Output the [x, y] coordinate of the center of the cell containing the given text.  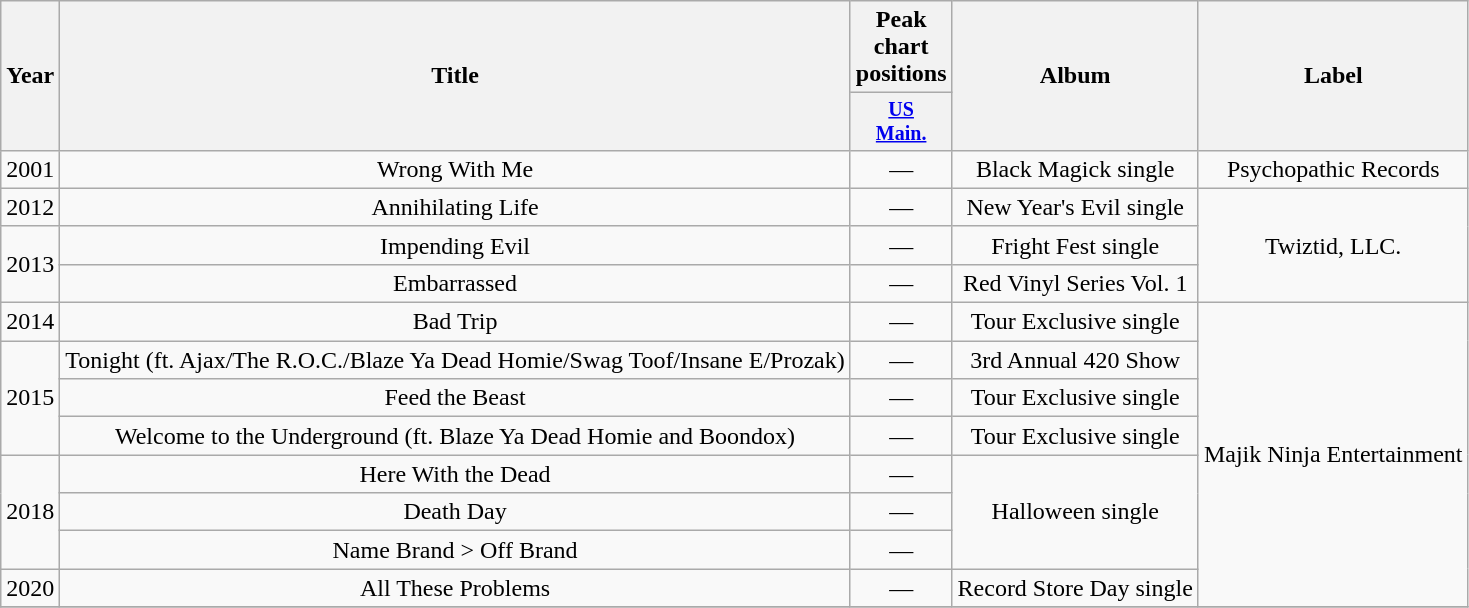
New Year's Evil single [1075, 207]
2014 [30, 322]
Twiztid, LLC. [1333, 245]
Embarrassed [455, 283]
USMain. [901, 122]
Peak chart positions [901, 47]
2012 [30, 207]
Tonight (ft. Ajax/The R.O.C./Blaze Ya Dead Homie/Swag Toof/Insane E/Prozak) [455, 360]
2020 [30, 588]
Year [30, 76]
Halloween single [1075, 512]
Psychopathic Records [1333, 169]
Black Magick single [1075, 169]
Welcome to the Underground (ft. Blaze Ya Dead Homie and Boondox) [455, 436]
Fright Fest single [1075, 245]
Impending Evil [455, 245]
Name Brand > Off Brand [455, 550]
2018 [30, 512]
Feed the Beast [455, 398]
Annihilating Life [455, 207]
Title [455, 76]
All These Problems [455, 588]
2013 [30, 264]
Album [1075, 76]
2015 [30, 398]
Here With the Dead [455, 474]
Red Vinyl Series Vol. 1 [1075, 283]
Record Store Day single [1075, 588]
2001 [30, 169]
Bad Trip [455, 322]
Death Day [455, 512]
3rd Annual 420 Show [1075, 360]
Label [1333, 76]
Wrong With Me [455, 169]
Majik Ninja Entertainment [1333, 455]
